Scan for the cell matching the given text and deliver its [x, y] coordinate at center. 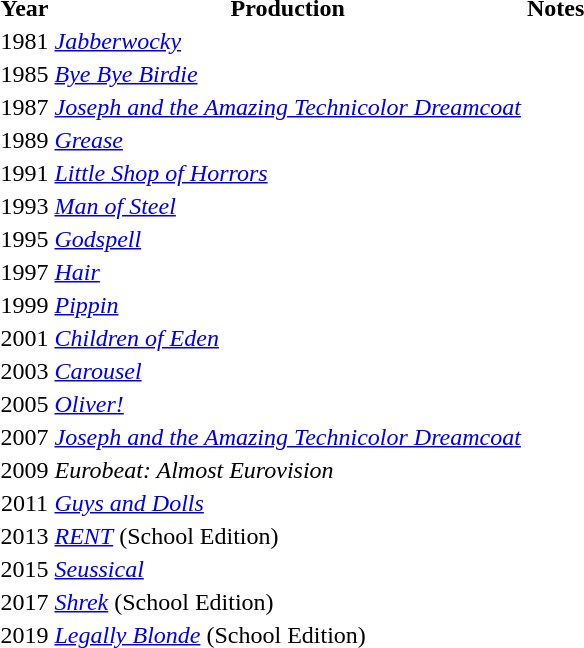
Shrek (School Edition) [288, 602]
Guys and Dolls [288, 503]
Little Shop of Horrors [288, 173]
Children of Eden [288, 338]
Man of Steel [288, 206]
Grease [288, 140]
Seussical [288, 569]
RENT (School Edition) [288, 536]
Jabberwocky [288, 41]
Hair [288, 272]
Eurobeat: Almost Eurovision [288, 470]
Pippin [288, 305]
Godspell [288, 239]
Carousel [288, 371]
Oliver! [288, 404]
Bye Bye Birdie [288, 74]
